Scan for the cell matching the given text and deliver its [X, Y] coordinate at center. 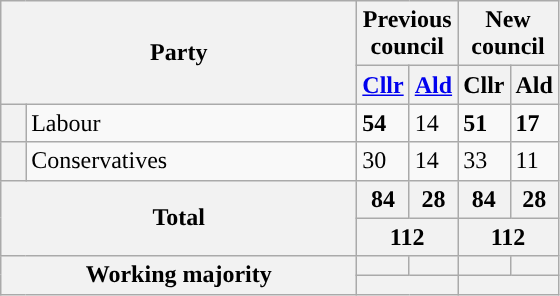
11 [534, 161]
33 [484, 161]
Previous council [408, 34]
Conservatives [192, 161]
Labour [192, 123]
Total [179, 218]
51 [484, 123]
17 [534, 123]
New council [508, 34]
Working majority [179, 275]
Party [179, 52]
30 [383, 161]
54 [383, 123]
